Identify which cell holds the provided text, then report its (x, y) central coordinate. 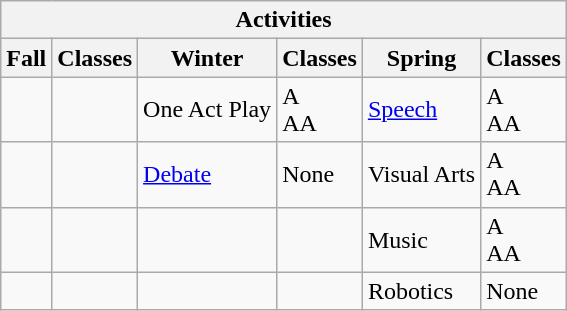
Spring (421, 58)
Activities (284, 20)
Debate (208, 174)
Robotics (421, 291)
One Act Play (208, 110)
Winter (208, 58)
Speech (421, 110)
Visual Arts (421, 174)
Music (421, 240)
Fall (26, 58)
